Identify which cell holds the provided text, then report its [X, Y] central coordinate. 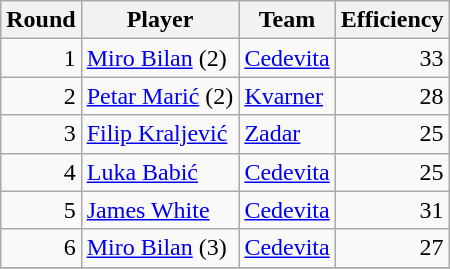
Efficiency [392, 20]
31 [392, 210]
2 [41, 96]
Filip Kraljević [160, 134]
6 [41, 248]
Miro Bilan (3) [160, 248]
James White [160, 210]
Kvarner [287, 96]
Team [287, 20]
28 [392, 96]
Zadar [287, 134]
1 [41, 58]
3 [41, 134]
Petar Marić (2) [160, 96]
5 [41, 210]
27 [392, 248]
Miro Bilan (2) [160, 58]
4 [41, 172]
Round [41, 20]
33 [392, 58]
Player [160, 20]
Luka Babić [160, 172]
